Detect which cell encompasses the target text, then output its [X, Y] center coordinate. 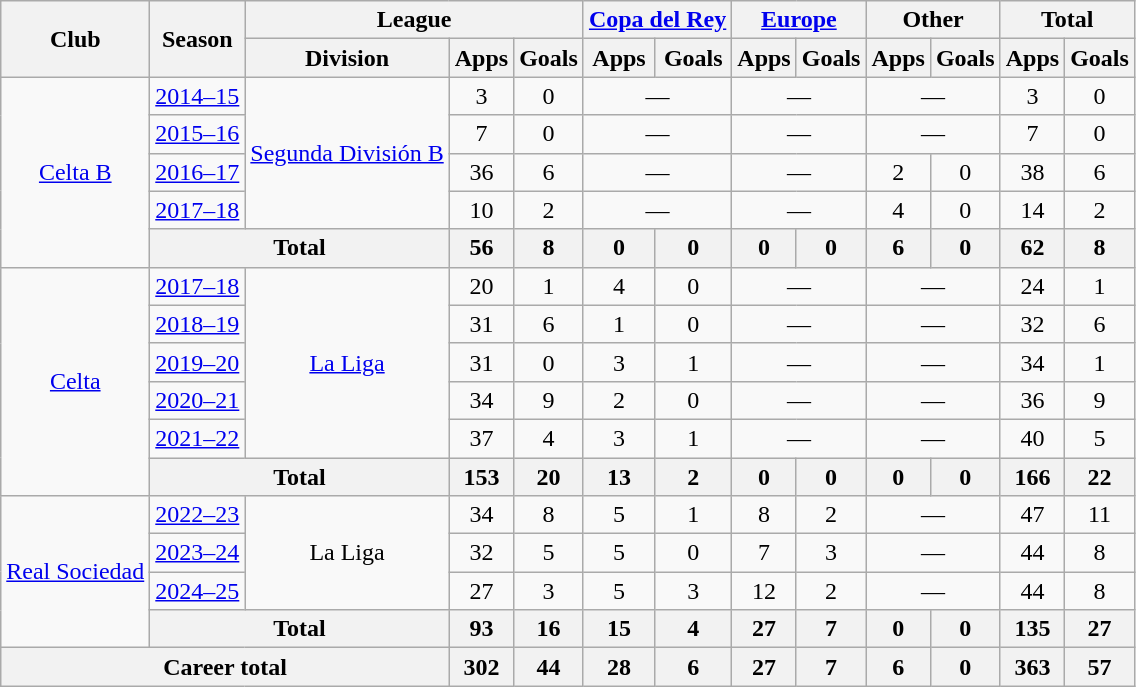
10 [481, 210]
Career total [225, 667]
62 [1032, 248]
Celta [76, 381]
2024–25 [198, 591]
2022–23 [198, 515]
57 [1100, 667]
135 [1032, 629]
2015–16 [198, 134]
37 [481, 438]
13 [618, 477]
16 [549, 629]
Celta B [76, 172]
Division [347, 58]
League [414, 20]
2021–22 [198, 438]
2016–17 [198, 172]
11 [1100, 515]
40 [1032, 438]
Season [198, 39]
28 [618, 667]
24 [1032, 286]
2019–20 [198, 362]
Europe [799, 20]
Real Sociedad [76, 572]
Segunda División B [347, 153]
2018–19 [198, 324]
12 [764, 591]
2020–21 [198, 400]
Other [933, 20]
2014–15 [198, 96]
47 [1032, 515]
302 [481, 667]
14 [1032, 210]
153 [481, 477]
56 [481, 248]
2023–24 [198, 553]
93 [481, 629]
166 [1032, 477]
363 [1032, 667]
15 [618, 629]
Copa del Rey [657, 20]
38 [1032, 172]
22 [1100, 477]
Club [76, 39]
